Pinpoint the cell where the given text exists, returning its (x, y) midpoint coordinate. 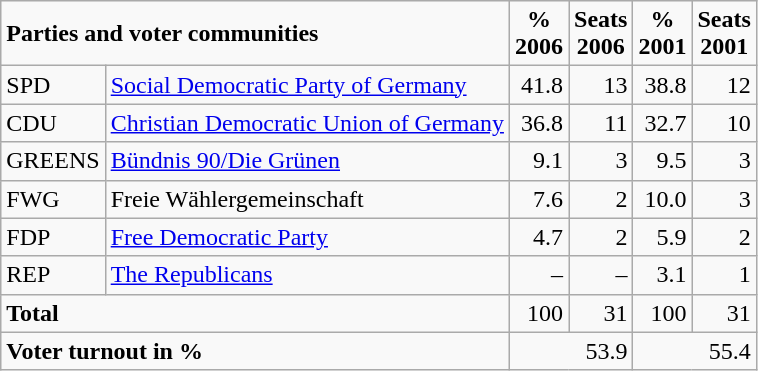
41.8 (538, 85)
%2006 (538, 34)
The Republicans (307, 275)
Free Democratic Party (307, 237)
Total (256, 313)
GREENS (53, 161)
9.5 (662, 161)
4.7 (538, 237)
Seats2001 (724, 34)
12 (724, 85)
9.1 (538, 161)
Seats2006 (601, 34)
Christian Democratic Union of Germany (307, 123)
3.1 (662, 275)
10 (724, 123)
Freie Wählergemeinschaft (307, 199)
13 (601, 85)
10.0 (662, 199)
Voter turnout in % (256, 351)
5.9 (662, 237)
CDU (53, 123)
FDP (53, 237)
38.8 (662, 85)
11 (601, 123)
FWG (53, 199)
55.4 (694, 351)
REP (53, 275)
53.9 (570, 351)
7.6 (538, 199)
SPD (53, 85)
1 (724, 275)
%2001 (662, 34)
Parties and voter communities (256, 34)
32.7 (662, 123)
Bündnis 90/Die Grünen (307, 161)
Social Democratic Party of Germany (307, 85)
36.8 (538, 123)
